From the cell containing the given text, extract its center point as (X, Y) coordinate. 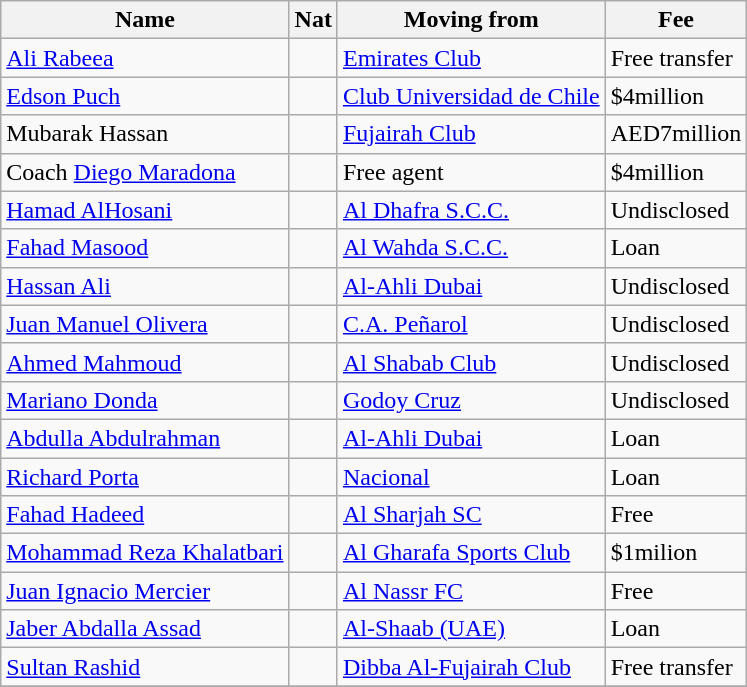
Jaber Abdalla Assad (145, 629)
Fujairah Club (471, 134)
Ahmed Mahmoud (145, 362)
Mariano Donda (145, 400)
Fee (676, 20)
Al Sharjah SC (471, 515)
Al Gharafa Sports Club (471, 553)
Godoy Cruz (471, 400)
Mubarak Hassan (145, 134)
Edson Puch (145, 96)
Club Universidad de Chile (471, 96)
Abdulla Abdulrahman (145, 438)
Mohammad Reza Khalatbari (145, 553)
Juan Manuel Olivera (145, 324)
Sultan Rashid (145, 667)
Al Wahda S.C.C. (471, 248)
Free agent (471, 172)
AED7million (676, 134)
Al Shabab Club (471, 362)
Al-Shaab (UAE) (471, 629)
Nat (313, 20)
Nacional (471, 477)
Richard Porta (145, 477)
Emirates Club (471, 58)
Fahad Masood (145, 248)
Juan Ignacio Mercier (145, 591)
Moving from (471, 20)
$1milion (676, 553)
Hassan Ali (145, 286)
Name (145, 20)
Al Dhafra S.C.C. (471, 210)
Fahad Hadeed (145, 515)
Coach Diego Maradona (145, 172)
Hamad AlHosani (145, 210)
Dibba Al-Fujairah Club (471, 667)
C.A. Peñarol (471, 324)
Al Nassr FC (471, 591)
Ali Rabeea (145, 58)
